Extract the [x, y] coordinate from the center of the cell holding the provided text.  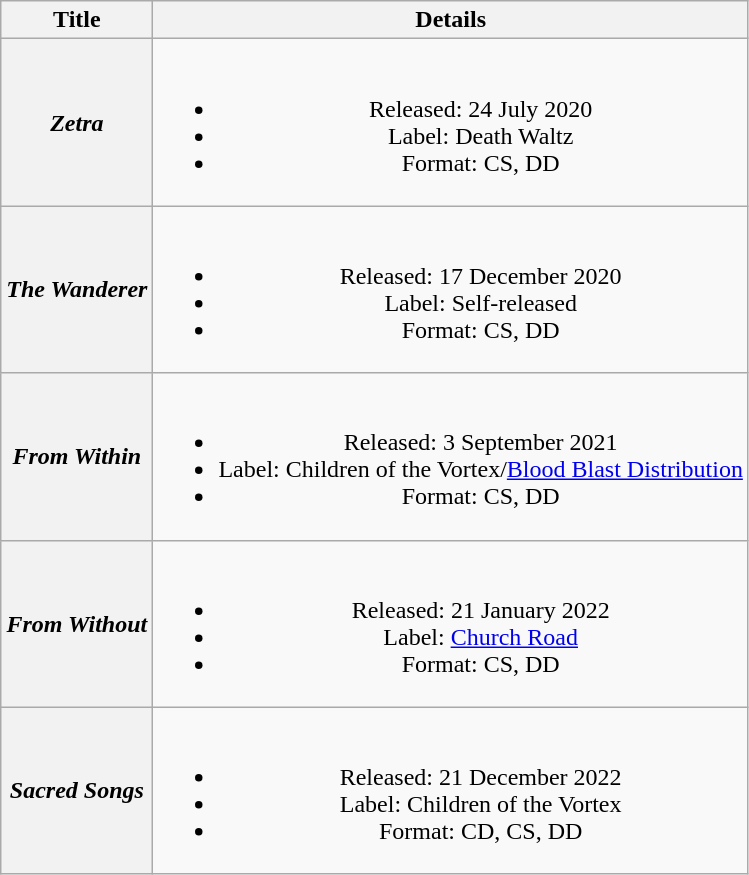
Released: 3 September 2021Label: Children of the Vortex/Blood Blast DistributionFormat: CS, DD [450, 456]
Released: 21 December 2022Label: Children of the VortexFormat: CD, CS, DD [450, 790]
From Without [77, 624]
Sacred Songs [77, 790]
Title [77, 20]
Released: 17 December 2020Label: Self-releasedFormat: CS, DD [450, 290]
From Within [77, 456]
Zetra [77, 122]
Released: 21 January 2022Label: Church RoadFormat: CS, DD [450, 624]
Released: 24 July 2020Label: Death WaltzFormat: CS, DD [450, 122]
The Wanderer [77, 290]
Details [450, 20]
